Capture the cell that displays the provided text and extract its [X, Y] central coordinate. 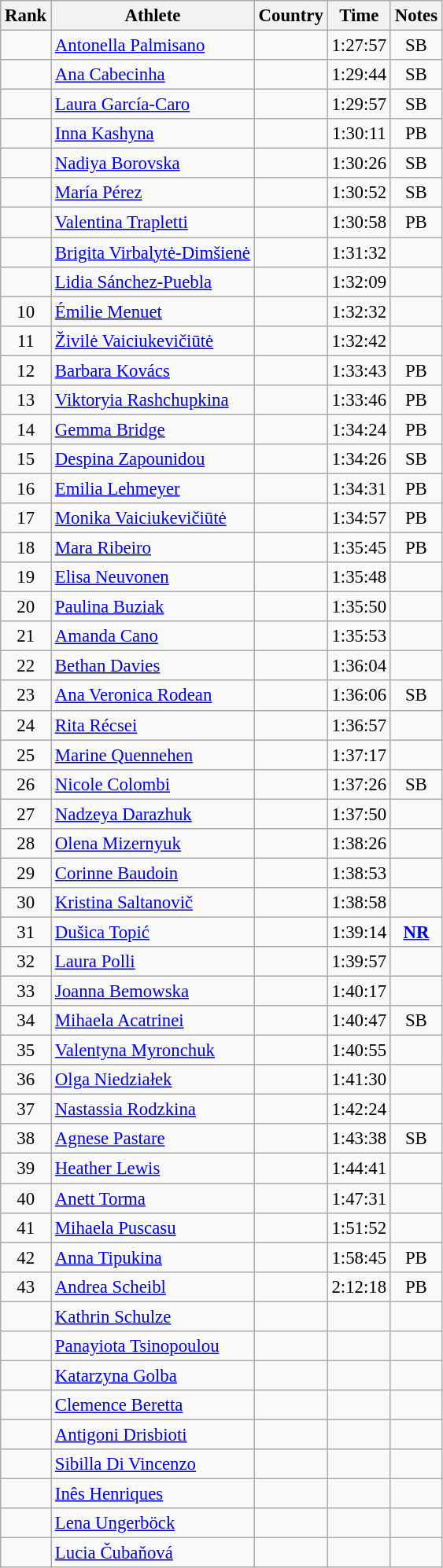
1:34:57 [359, 518]
Mara Ribeiro [153, 548]
37 [26, 1110]
Kathrin Schulze [153, 1316]
24 [26, 725]
Panayiota Tsinopoulou [153, 1346]
1:34:26 [359, 459]
1:32:09 [359, 282]
23 [26, 696]
Inna Kashyna [153, 134]
1:42:24 [359, 1110]
Joanna Bemowska [153, 992]
Lucia Čubaňová [153, 1553]
Country [291, 16]
1:31:32 [359, 252]
16 [26, 488]
1:33:46 [359, 400]
Živilė Vaiciukevičiūtė [153, 340]
Lidia Sánchez-Puebla [153, 282]
Ana Cabecinha [153, 75]
Amanda Cano [153, 636]
2:12:18 [359, 1286]
1:39:14 [359, 932]
1:36:04 [359, 666]
Athlete [153, 16]
27 [26, 814]
Mihaela Puscasu [153, 1228]
Clemence Beretta [153, 1405]
Andrea Scheibl [153, 1286]
Nastassia Rodzkina [153, 1110]
Anett Torma [153, 1198]
1:35:45 [359, 548]
22 [26, 666]
Agnese Pastare [153, 1139]
Notes [415, 16]
35 [26, 1051]
38 [26, 1139]
30 [26, 903]
Rank [26, 16]
Time [359, 16]
1:34:24 [359, 429]
36 [26, 1080]
1:36:06 [359, 696]
Olga Niedziałek [153, 1080]
Gemma Bridge [153, 429]
31 [26, 932]
Lena Ungerböck [153, 1523]
María Pérez [153, 193]
1:30:52 [359, 193]
1:44:41 [359, 1169]
15 [26, 459]
29 [26, 873]
13 [26, 400]
Inês Henriques [153, 1494]
Viktoryia Rashchupkina [153, 400]
Antigoni Drisbioti [153, 1434]
1:43:38 [359, 1139]
1:30:58 [359, 223]
39 [26, 1169]
1:30:11 [359, 134]
Kristina Saltanovič [153, 903]
1:36:57 [359, 725]
Katarzyna Golba [153, 1375]
1:37:26 [359, 784]
1:40:55 [359, 1051]
Antonella Palmisano [153, 46]
Corinne Baudoin [153, 873]
Laura García-Caro [153, 105]
33 [26, 992]
Nadzeya Darazhuk [153, 814]
43 [26, 1286]
28 [26, 844]
Valentyna Myronchuk [153, 1051]
Elisa Neuvonen [153, 577]
17 [26, 518]
1:27:57 [359, 46]
1:41:30 [359, 1080]
Mihaela Acatrinei [153, 1021]
1:37:50 [359, 814]
41 [26, 1228]
1:35:53 [359, 636]
1:38:53 [359, 873]
19 [26, 577]
20 [26, 607]
Emilia Lehmeyer [153, 488]
NR [415, 932]
Marine Quennehen [153, 755]
Dušica Topić [153, 932]
26 [26, 784]
11 [26, 340]
Brigita Virbalytė-Dimšienė [153, 252]
1:30:26 [359, 164]
1:32:32 [359, 311]
34 [26, 1021]
Rita Récsei [153, 725]
1:40:47 [359, 1021]
10 [26, 311]
1:47:31 [359, 1198]
Heather Lewis [153, 1169]
1:34:31 [359, 488]
1:35:48 [359, 577]
Bethan Davies [153, 666]
12 [26, 370]
Émilie Menuet [153, 311]
14 [26, 429]
1:37:17 [359, 755]
Despina Zapounidou [153, 459]
1:29:44 [359, 75]
Valentina Trapletti [153, 223]
1:29:57 [359, 105]
Anna Tipukina [153, 1257]
Sibilla Di Vincenzo [153, 1464]
Ana Veronica Rodean [153, 696]
Paulina Buziak [153, 607]
Nicole Colombi [153, 784]
Nadiya Borovska [153, 164]
1:35:50 [359, 607]
1:38:58 [359, 903]
1:32:42 [359, 340]
32 [26, 962]
Olena Mizernyuk [153, 844]
18 [26, 548]
1:51:52 [359, 1228]
1:39:57 [359, 962]
1:58:45 [359, 1257]
21 [26, 636]
40 [26, 1198]
25 [26, 755]
Laura Polli [153, 962]
42 [26, 1257]
1:33:43 [359, 370]
1:38:26 [359, 844]
Barbara Kovács [153, 370]
1:40:17 [359, 992]
Monika Vaiciukevičiūtė [153, 518]
